Scan for the cell matching the given text and deliver its (X, Y) coordinate at center. 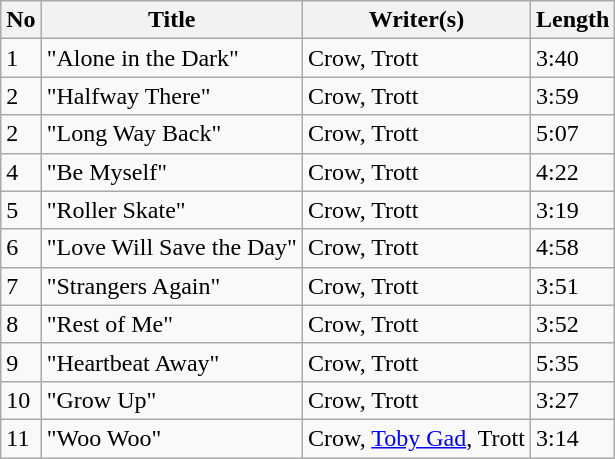
4:22 (572, 172)
6 (21, 248)
"Grow Up" (172, 400)
5:35 (572, 362)
11 (21, 438)
3:59 (572, 96)
"Woo Woo" (172, 438)
3:27 (572, 400)
10 (21, 400)
Length (572, 20)
4 (21, 172)
3:14 (572, 438)
"Heartbeat Away" (172, 362)
5:07 (572, 134)
9 (21, 362)
Title (172, 20)
"Love Will Save the Day" (172, 248)
3:19 (572, 210)
"Be Myself" (172, 172)
3:51 (572, 286)
Crow, Toby Gad, Trott (416, 438)
"Rest of Me" (172, 324)
"Strangers Again" (172, 286)
"Alone in the Dark" (172, 58)
"Long Way Back" (172, 134)
3:40 (572, 58)
No (21, 20)
8 (21, 324)
4:58 (572, 248)
7 (21, 286)
5 (21, 210)
1 (21, 58)
"Roller Skate" (172, 210)
Writer(s) (416, 20)
"Halfway There" (172, 96)
3:52 (572, 324)
